Capture the cell that displays the provided text and extract its [X, Y] central coordinate. 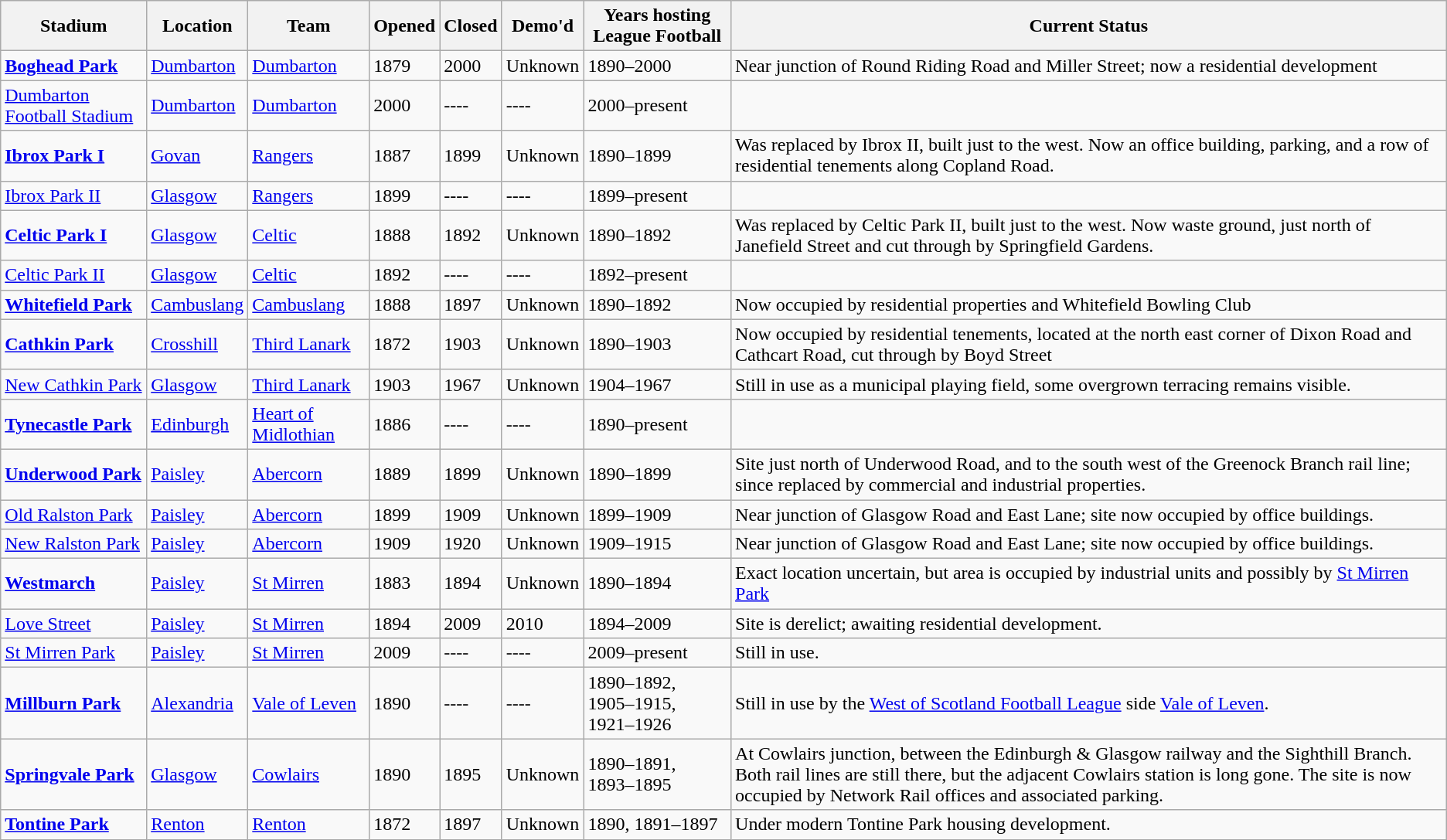
Westmarch [74, 584]
Cowlairs [309, 774]
2010 [543, 624]
Underwood Park [74, 474]
1883 [405, 584]
Site is derelict; awaiting residential development. [1089, 624]
1886 [405, 423]
Team [309, 26]
Old Ralston Park [74, 514]
1899–1909 [657, 514]
Tynecastle Park [74, 423]
Stadium [74, 26]
1895 [471, 774]
Still in use. [1089, 653]
Opened [405, 26]
1890, 1891–1897 [657, 825]
St Mirren Park [74, 653]
Heart of Midlothian [309, 423]
1890–present [657, 423]
1890–1903 [657, 345]
Millburn Park [74, 703]
Boghead Park [74, 66]
Cathkin Park [74, 345]
2009–present [657, 653]
1892–present [657, 275]
1879 [405, 66]
New Cathkin Park [74, 384]
Alexandria [198, 703]
Dumbarton Football Stadium [74, 105]
1890–1891, 1893–1895 [657, 774]
Still in use by the West of Scotland Football League side Vale of Leven. [1089, 703]
1920 [471, 544]
Site just north of Underwood Road, and to the south west of the Greenock Branch rail line; since replaced by commercial and industrial properties. [1089, 474]
Love Street [74, 624]
Govan [198, 156]
Tontine Park [74, 825]
1909–1915 [657, 544]
Celtic Park II [74, 275]
Springvale Park [74, 774]
Vale of Leven [309, 703]
Still in use as a municipal playing field, some overgrown terracing remains visible. [1089, 384]
Closed [471, 26]
1899–present [657, 196]
Ibrox Park I [74, 156]
Whitefield Park [74, 304]
Was replaced by Celtic Park II, built just to the west. Now waste ground, just north of Janefield Street and cut through by Springfield Gardens. [1089, 235]
1887 [405, 156]
Demo'd [543, 26]
Exact location uncertain, but area is occupied by industrial units and possibly by St Mirren Park [1089, 584]
1904–1967 [657, 384]
Now occupied by residential tenements, located at the north east corner of Dixon Road and Cathcart Road, cut through by Boyd Street [1089, 345]
Was replaced by Ibrox II, built just to the west. Now an office building, parking, and a row of residential tenements along Copland Road. [1089, 156]
Current Status [1089, 26]
1890–1892, 1905–1915, 1921–1926 [657, 703]
Crosshill [198, 345]
1890–2000 [657, 66]
1967 [471, 384]
Years hosting League Football [657, 26]
Celtic Park I [74, 235]
1890–1894 [657, 584]
New Ralston Park [74, 544]
1894–2009 [657, 624]
Near junction of Round Riding Road and Miller Street; now a residential development [1089, 66]
2000–present [657, 105]
Under modern Tontine Park housing development. [1089, 825]
Location [198, 26]
1889 [405, 474]
Now occupied by residential properties and Whitefield Bowling Club [1089, 304]
Edinburgh [198, 423]
Ibrox Park II [74, 196]
